Output the (X, Y) coordinate of the center of the cell containing the given text.  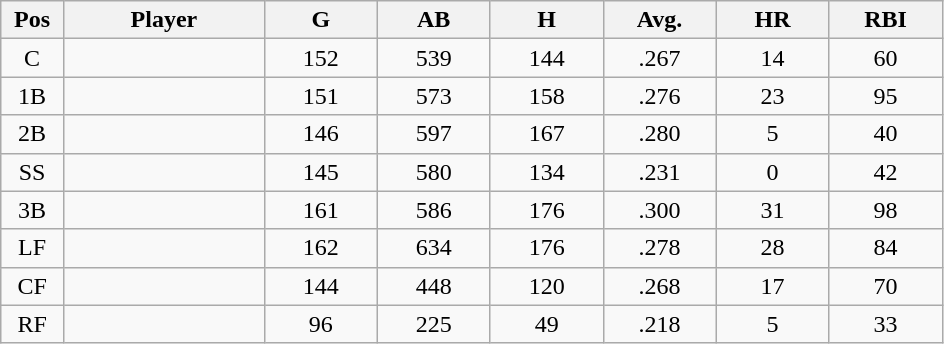
60 (886, 58)
Avg. (660, 20)
586 (434, 210)
RBI (886, 20)
C (32, 58)
.280 (660, 134)
98 (886, 210)
2B (32, 134)
.218 (660, 324)
70 (886, 286)
42 (886, 172)
158 (546, 96)
49 (546, 324)
96 (320, 324)
.278 (660, 248)
146 (320, 134)
.267 (660, 58)
152 (320, 58)
580 (434, 172)
CF (32, 286)
.276 (660, 96)
95 (886, 96)
597 (434, 134)
.231 (660, 172)
AB (434, 20)
1B (32, 96)
161 (320, 210)
G (320, 20)
LF (32, 248)
573 (434, 96)
23 (772, 96)
17 (772, 286)
Player (164, 20)
28 (772, 248)
SS (32, 172)
634 (434, 248)
33 (886, 324)
31 (772, 210)
84 (886, 248)
448 (434, 286)
.300 (660, 210)
0 (772, 172)
.268 (660, 286)
134 (546, 172)
539 (434, 58)
H (546, 20)
145 (320, 172)
120 (546, 286)
Pos (32, 20)
225 (434, 324)
167 (546, 134)
40 (886, 134)
3B (32, 210)
14 (772, 58)
151 (320, 96)
RF (32, 324)
162 (320, 248)
HR (772, 20)
